Capture the cell that displays the provided text and extract its [X, Y] central coordinate. 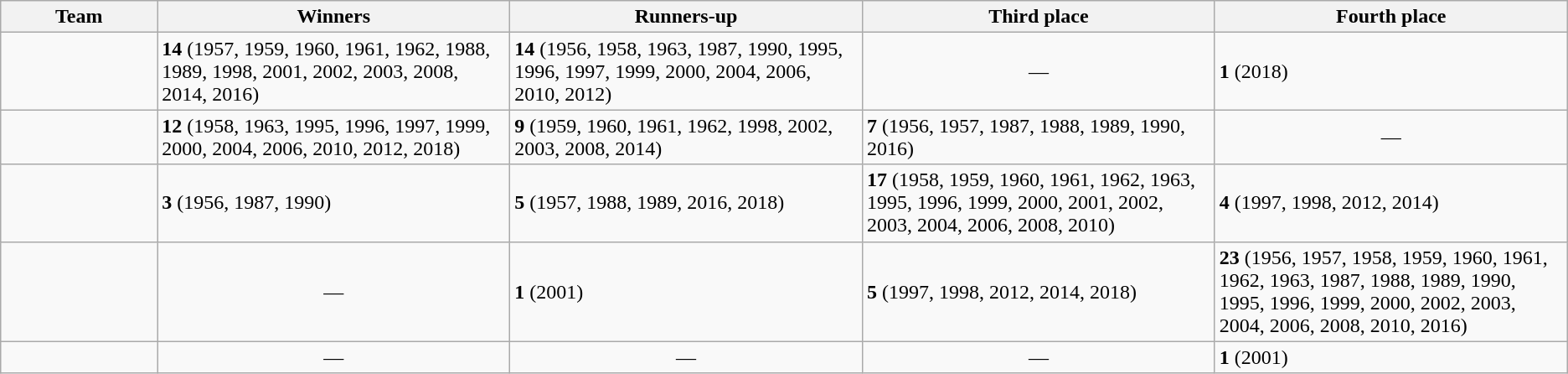
5 (1997, 1998, 2012, 2014, 2018) [1039, 292]
Team [79, 17]
23 (1956, 1957, 1958, 1959, 1960, 1961, 1962, 1963, 1987, 1988, 1989, 1990, 1995, 1996, 1999, 2000, 2002, 2003, 2004, 2006, 2008, 2010, 2016) [1390, 292]
Fourth place [1390, 17]
7 (1956, 1957, 1987, 1988, 1989, 1990, 2016) [1039, 138]
9 (1959, 1960, 1961, 1962, 1998, 2002, 2003, 2008, 2014) [687, 138]
17 (1958, 1959, 1960, 1961, 1962, 1963, 1995, 1996, 1999, 2000, 2001, 2002, 2003, 2004, 2006, 2008, 2010) [1039, 203]
5 (1957, 1988, 1989, 2016, 2018) [687, 203]
Third place [1039, 17]
Runners-up [687, 17]
3 (1956, 1987, 1990) [333, 203]
Winners [333, 17]
1 (2018) [1390, 71]
4 (1997, 1998, 2012, 2014) [1390, 203]
14 (1957, 1959, 1960, 1961, 1962, 1988, 1989, 1998, 2001, 2002, 2003, 2008, 2014, 2016) [333, 71]
12 (1958, 1963, 1995, 1996, 1997, 1999, 2000, 2004, 2006, 2010, 2012, 2018) [333, 138]
14 (1956, 1958, 1963, 1987, 1990, 1995, 1996, 1997, 1999, 2000, 2004, 2006, 2010, 2012) [687, 71]
